Return (X, Y) of the center of cell containing provided text 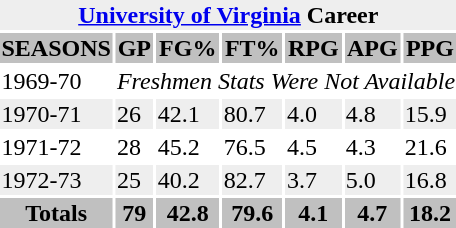
Totals (56, 213)
PPG (430, 48)
1971-72 (56, 147)
40.2 (188, 180)
79.6 (252, 213)
42.1 (188, 114)
80.7 (252, 114)
76.5 (252, 147)
4.7 (372, 213)
RPG (313, 48)
APG (372, 48)
15.9 (430, 114)
26 (134, 114)
4.8 (372, 114)
16.8 (430, 180)
3.7 (313, 180)
28 (134, 147)
82.7 (252, 180)
42.8 (188, 213)
FT% (252, 48)
4.5 (313, 147)
FG% (188, 48)
79 (134, 213)
45.2 (188, 147)
5.0 (372, 180)
Freshmen Stats Were Not Available (286, 81)
GP (134, 48)
1970-71 (56, 114)
SEASONS (56, 48)
1969-70 (56, 81)
4.3 (372, 147)
21.6 (430, 147)
1972-73 (56, 180)
4.1 (313, 213)
25 (134, 180)
4.0 (313, 114)
18.2 (430, 213)
